Return (X, Y) of the center of cell containing provided text 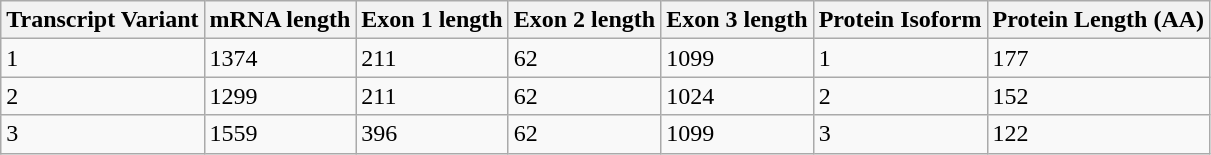
Exon 3 length (737, 20)
Transcript Variant (102, 20)
1559 (280, 134)
1024 (737, 96)
122 (1098, 134)
mRNA length (280, 20)
177 (1098, 58)
Exon 2 length (584, 20)
1299 (280, 96)
Protein Isoform (900, 20)
1374 (280, 58)
Exon 1 length (432, 20)
Protein Length (AA) (1098, 20)
152 (1098, 96)
396 (432, 134)
